For the text-containing cell, return its midpoint in (x, y) coordinate format. 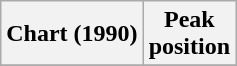
Peakposition (189, 34)
Chart (1990) (72, 34)
